For the text-containing cell, return its midpoint in (X, Y) coordinate format. 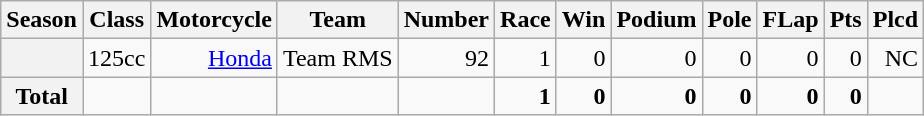
Plcd (895, 20)
Pts (846, 20)
92 (446, 58)
125cc (116, 58)
Motorcycle (214, 20)
FLap (790, 20)
Podium (656, 20)
Race (526, 20)
Team RMS (338, 58)
Number (446, 20)
Class (116, 20)
Pole (730, 20)
Honda (214, 58)
Season (42, 20)
Team (338, 20)
Win (584, 20)
Total (42, 96)
NC (895, 58)
